Provide the [X, Y] coordinate of the cell's center where the given text is located.  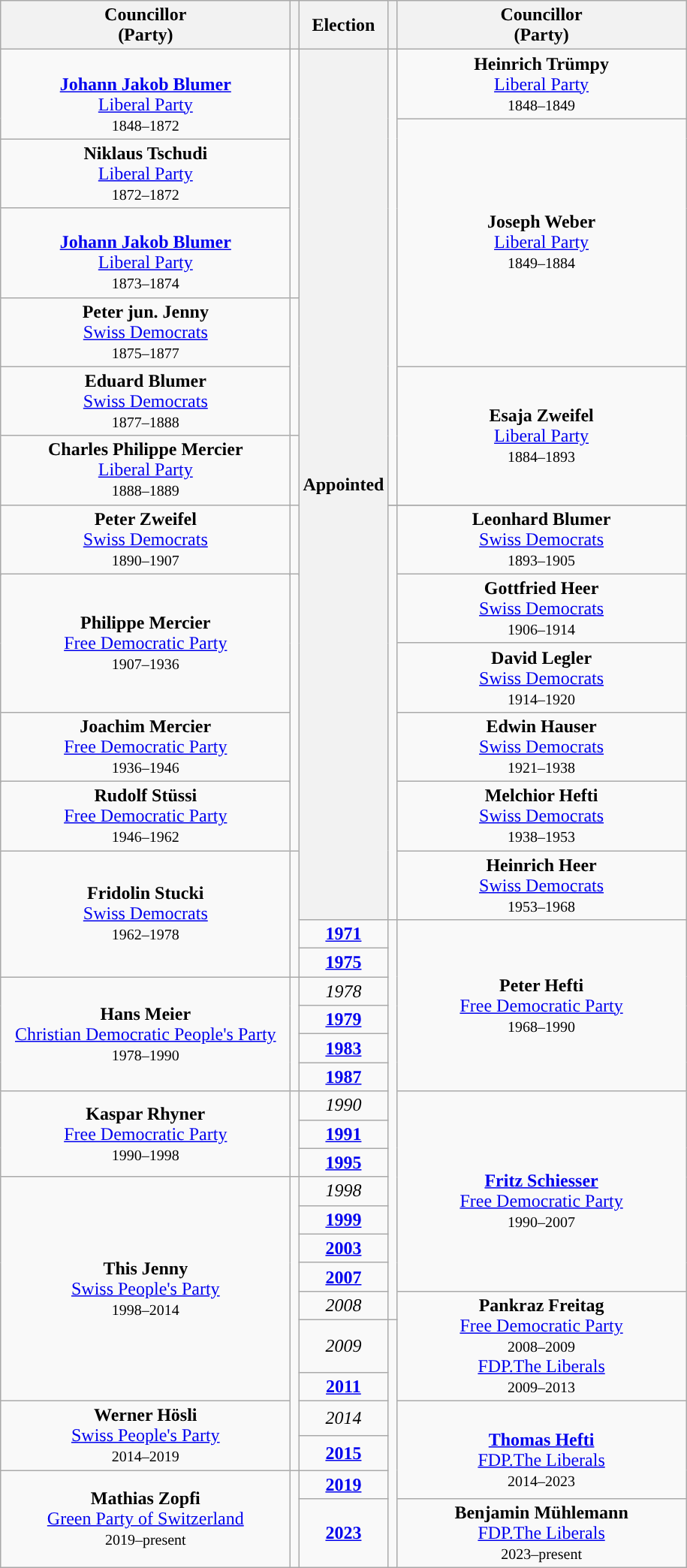
2019 [344, 1485]
1998 [344, 1191]
2011 [344, 1386]
Gottfried HeerSwiss Democrats1906–1914 [541, 608]
Pankraz FreitagFree Democratic Party2008–2009FDP.The Liberals2009–2013 [541, 1346]
Fritz SchiesserFree Democratic Party1990–2007 [541, 1191]
2015 [344, 1452]
Kaspar RhynerFree Democratic Party1990–1998 [146, 1134]
Election [344, 26]
2023 [344, 1533]
Edwin HauserSwiss Democrats1921–1938 [541, 746]
Joseph WeberLiberal Party1849–1884 [541, 243]
1990 [344, 1105]
1987 [344, 1077]
1971 [344, 934]
Rudolf StüssiFree Democratic Party1946–1962 [146, 816]
Eduard BlumerSwiss Democrats1877–1888 [146, 401]
David LeglerSwiss Democrats1914–1920 [541, 677]
2014 [344, 1418]
1978 [344, 991]
Hans MeierChristian Democratic People's Party1978–1990 [146, 1034]
2003 [344, 1248]
2009 [344, 1346]
1979 [344, 1020]
1999 [344, 1220]
Joachim MercierFree Democratic Party1936–1946 [146, 746]
Charles Philippe MercierLiberal Party1888–1889 [146, 470]
Leonhard BlumerSwiss Democrats1893–1905 [541, 539]
Fridolin StuckiSwiss Democrats1962–1978 [146, 913]
This JennySwiss People's Party1998–2014 [146, 1289]
Werner HösliSwiss People's Party2014–2019 [146, 1435]
Peter ZweifelSwiss Democrats1890–1907 [146, 539]
1983 [344, 1048]
Peter jun. JennySwiss Democrats1875–1877 [146, 332]
Heinrich HeerSwiss Democrats1953–1968 [541, 885]
Appointed [344, 485]
Johann Jakob BlumerLiberal Party1848–1872 [146, 95]
Philippe MercierFree Democratic Party1907–1936 [146, 643]
Peter HeftiFree Democratic Party1968–1990 [541, 1006]
Niklaus TschudiLiberal Party1872–1872 [146, 173]
Heinrich TrümpyLiberal Party1848–1849 [541, 84]
Thomas HeftiFDP.The Liberals2014–2023 [541, 1449]
1995 [344, 1162]
2007 [344, 1277]
2008 [344, 1305]
Benjamin MühlemannFDP.The Liberals2023–present [541, 1533]
Melchior HeftiSwiss Democrats1938–1953 [541, 816]
Mathias ZopfiGreen Party of Switzerland2019–present [146, 1519]
Esaja ZweifelLiberal Party1884–1893 [541, 436]
1975 [344, 963]
1991 [344, 1134]
Johann Jakob BlumerLiberal Party1873–1874 [146, 252]
